Search for the cell housing the specified text and yield its (X, Y) center coordinate. 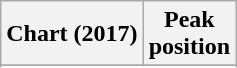
Peak position (189, 34)
Chart (2017) (72, 34)
